Determine the [X, Y] coordinate at the center of the cell enclosing the given text.  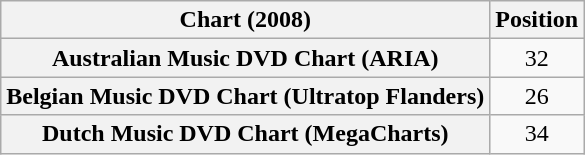
34 [537, 134]
32 [537, 58]
Belgian Music DVD Chart (Ultratop Flanders) [246, 96]
Australian Music DVD Chart (ARIA) [246, 58]
26 [537, 96]
Chart (2008) [246, 20]
Position [537, 20]
Dutch Music DVD Chart (MegaCharts) [246, 134]
